Extract the (x, y) coordinate from the center of the cell holding the provided text.  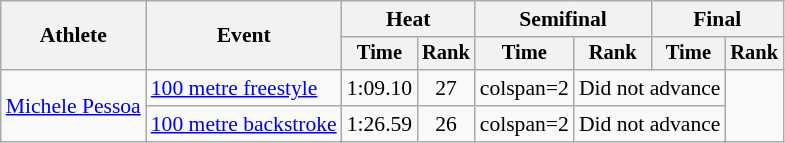
Final (717, 19)
26 (446, 124)
1:26.59 (380, 124)
1:09.10 (380, 88)
Michele Pessoa (74, 106)
Athlete (74, 36)
100 metre backstroke (244, 124)
Heat (408, 19)
Semifinal (564, 19)
27 (446, 88)
Event (244, 36)
100 metre freestyle (244, 88)
